Search for the cell housing the specified text and yield its (x, y) center coordinate. 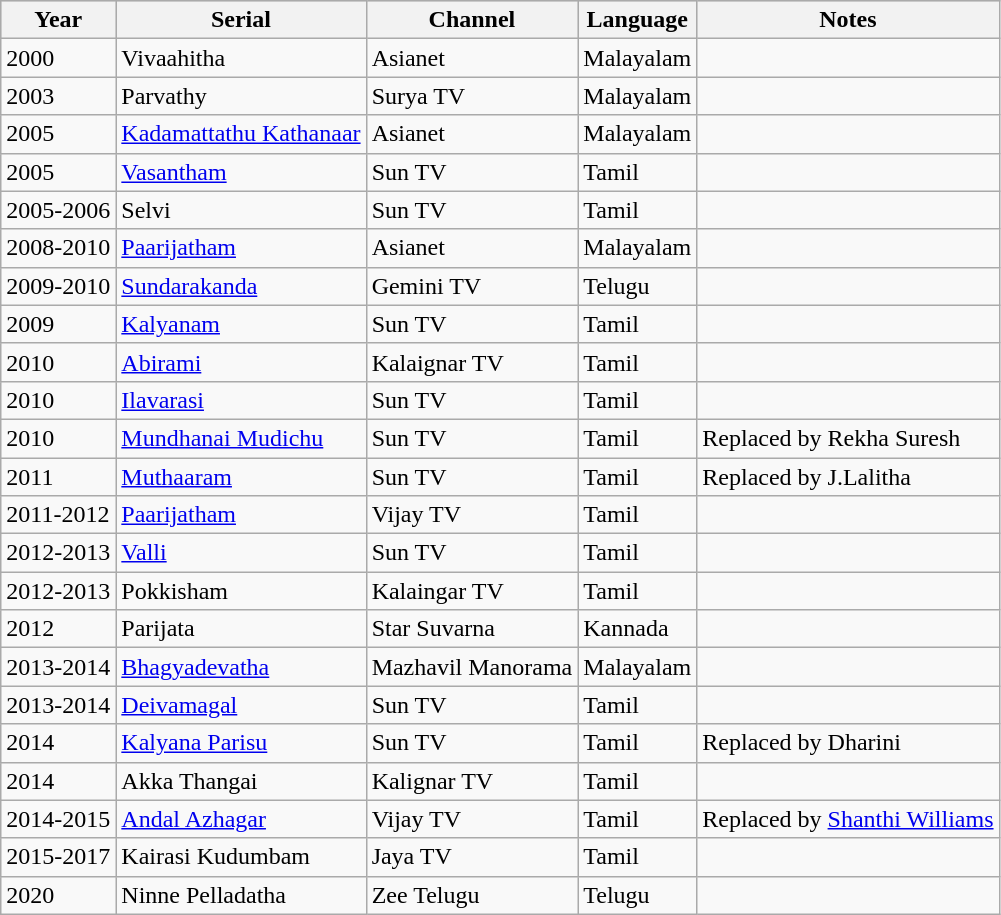
Replaced by Dharini (848, 743)
Surya TV (472, 96)
Ninne Pelladatha (241, 895)
2011-2012 (58, 515)
Kadamattathu Kathanaar (241, 134)
Vasantham (241, 172)
Pokkisham (241, 591)
Replaced by J.Lalitha (848, 477)
2000 (58, 58)
2015-2017 (58, 857)
Kannada (638, 629)
2008-2010 (58, 248)
Mazhavil Manorama (472, 667)
Deivamagal (241, 705)
Language (638, 20)
2003 (58, 96)
Valli (241, 553)
Parvathy (241, 96)
Muthaaram (241, 477)
Kairasi Kudumbam (241, 857)
2005-2006 (58, 210)
Gemini TV (472, 286)
Parijata (241, 629)
Replaced by Rekha Suresh (848, 438)
Abirami (241, 362)
Replaced by Shanthi Williams (848, 819)
2009 (58, 324)
2020 (58, 895)
Channel (472, 20)
Kalyanam (241, 324)
Ilavarasi (241, 400)
Zee Telugu (472, 895)
2011 (58, 477)
Kalignar TV (472, 781)
Akka Thangai (241, 781)
Mundhanai Mudichu (241, 438)
Kalaignar TV (472, 362)
Sundarakanda (241, 286)
Kalaingar TV (472, 591)
Bhagyadevatha (241, 667)
Selvi (241, 210)
Year (58, 20)
2012 (58, 629)
Serial (241, 20)
2009-2010 (58, 286)
Jaya TV (472, 857)
Star Suvarna (472, 629)
2014-2015 (58, 819)
Vivaahitha (241, 58)
Kalyana Parisu (241, 743)
Andal Azhagar (241, 819)
Notes (848, 20)
